Search for the cell housing the specified text and yield its (x, y) center coordinate. 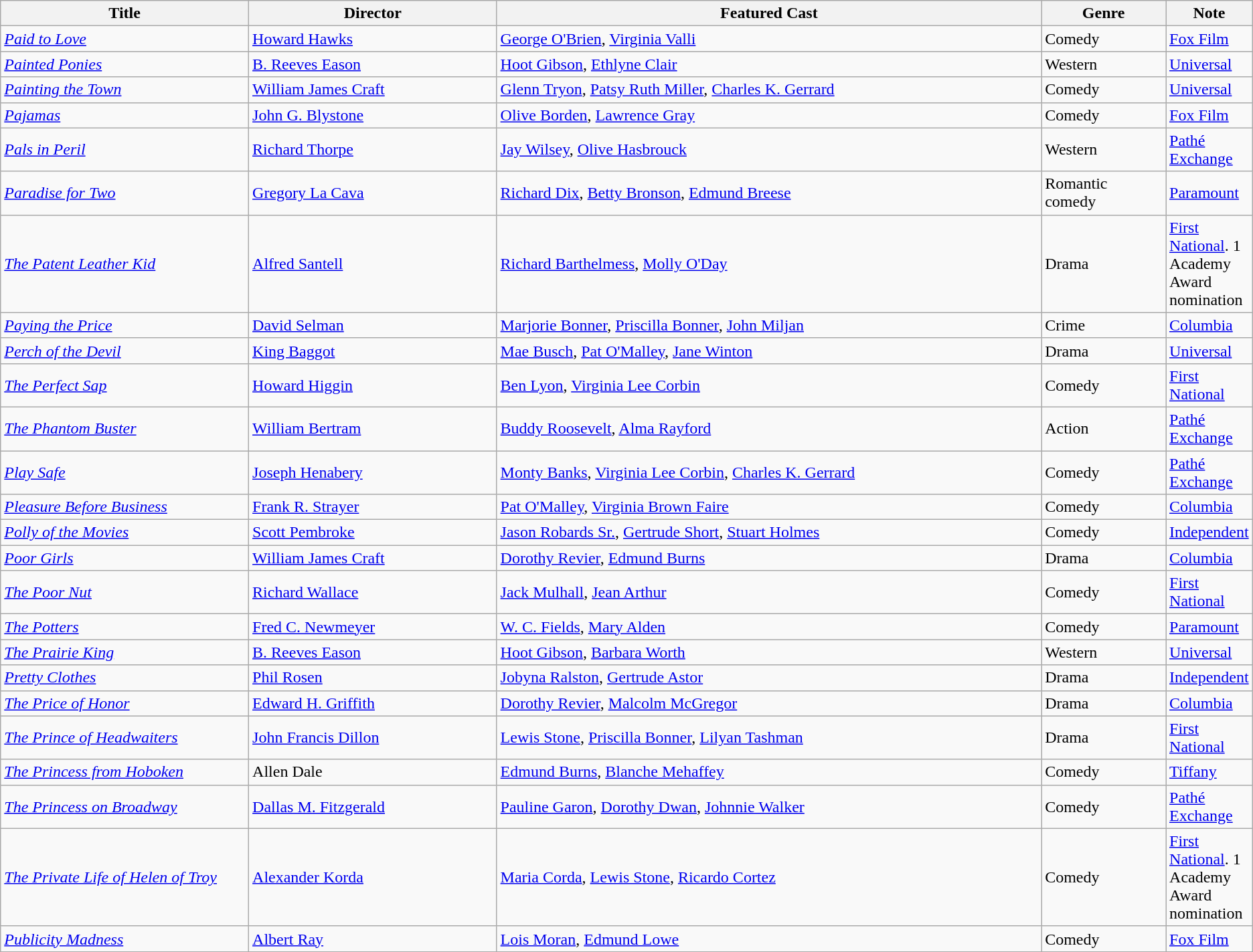
Monty Banks, Virginia Lee Corbin, Charles K. Gerrard (769, 472)
The Phantom Buster (124, 428)
Alfred Santell (373, 264)
Edward H. Griffith (373, 703)
The Patent Leather Kid (124, 264)
The Price of Honor (124, 703)
Richard Wallace (373, 593)
Crime (1104, 325)
The Private Life of Helen of Troy (124, 877)
The Princess on Broadway (124, 807)
Glenn Tryon, Patsy Ruth Miller, Charles K. Gerrard (769, 90)
Director (373, 13)
Action (1104, 428)
Albert Ray (373, 939)
Howard Hawks (373, 39)
Maria Corda, Lewis Stone, Ricardo Cortez (769, 877)
The Prince of Headwaiters (124, 737)
Paradise for Two (124, 193)
Frank R. Strayer (373, 507)
Pals in Peril (124, 150)
Note (1209, 13)
Howard Higgin (373, 385)
Paying the Price (124, 325)
Mae Busch, Pat O'Malley, Jane Winton (769, 351)
Edmund Burns, Blanche Mehaffey (769, 772)
The Princess from Hoboken (124, 772)
Pretty Clothes (124, 678)
Hoot Gibson, Ethlyne Clair (769, 64)
Lois Moran, Edmund Lowe (769, 939)
Dorothy Revier, Malcolm McGregor (769, 703)
Dorothy Revier, Edmund Burns (769, 558)
Hoot Gibson, Barbara Worth (769, 652)
Polly of the Movies (124, 533)
Perch of the Devil (124, 351)
Painted Ponies (124, 64)
William Bertram (373, 428)
Lewis Stone, Priscilla Bonner, Lilyan Tashman (769, 737)
Richard Barthelmess, Molly O'Day (769, 264)
George O'Brien, Virginia Valli (769, 39)
Richard Thorpe (373, 150)
Gregory La Cava (373, 193)
Title (124, 13)
Painting the Town (124, 90)
Jobyna Ralston, Gertrude Astor (769, 678)
The Perfect Sap (124, 385)
The Poor Nut (124, 593)
King Baggot (373, 351)
Phil Rosen (373, 678)
Pajamas (124, 115)
The Potters (124, 627)
Jay Wilsey, Olive Hasbrouck (769, 150)
Fred C. Newmeyer (373, 627)
Marjorie Bonner, Priscilla Bonner, John Miljan (769, 325)
Joseph Henabery (373, 472)
Paid to Love (124, 39)
Buddy Roosevelt, Alma Rayford (769, 428)
Poor Girls (124, 558)
Alexander Korda (373, 877)
Allen Dale (373, 772)
Publicity Madness (124, 939)
Pauline Garon, Dorothy Dwan, Johnnie Walker (769, 807)
David Selman (373, 325)
Genre (1104, 13)
Scott Pembroke (373, 533)
Pleasure Before Business (124, 507)
Dallas M. Fitzgerald (373, 807)
Play Safe (124, 472)
Jason Robards Sr., Gertrude Short, Stuart Holmes (769, 533)
Olive Borden, Lawrence Gray (769, 115)
Tiffany (1209, 772)
W. C. Fields, Mary Alden (769, 627)
Jack Mulhall, Jean Arthur (769, 593)
Featured Cast (769, 13)
John Francis Dillon (373, 737)
Romantic comedy (1104, 193)
John G. Blystone (373, 115)
Richard Dix, Betty Bronson, Edmund Breese (769, 193)
Ben Lyon, Virginia Lee Corbin (769, 385)
The Prairie King (124, 652)
Pat O'Malley, Virginia Brown Faire (769, 507)
